Find where the given text appears and provide that cell's center as [X, Y] coordinate. 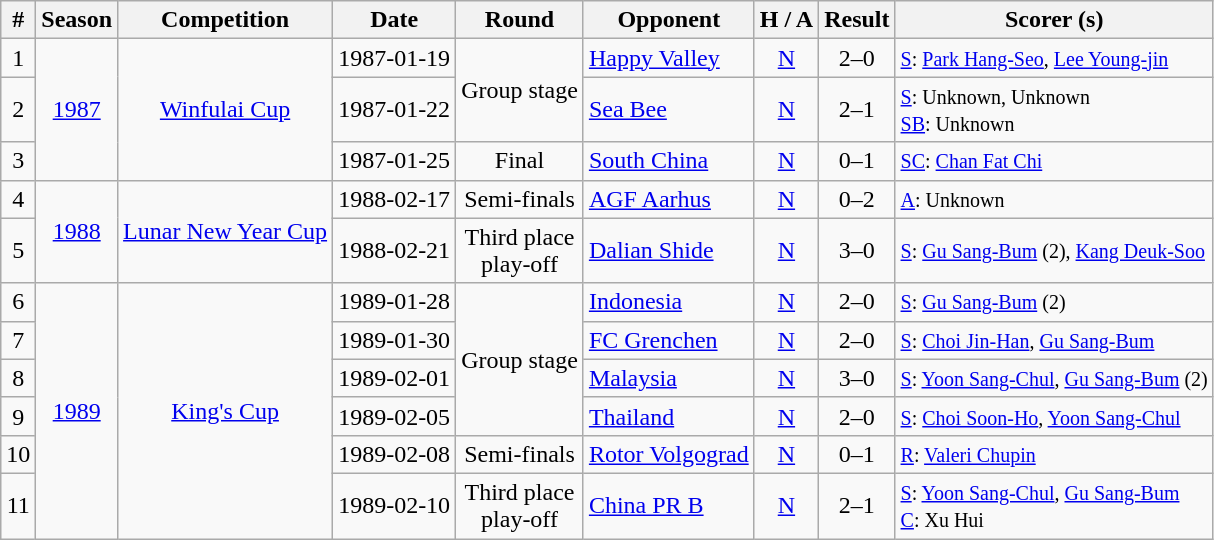
1987-01-19 [394, 58]
S: Gu Sang-Bum (2), Kang Deuk-Soo [1054, 250]
Winfulai Cup [226, 110]
# [18, 20]
1988 [77, 232]
R: Valeri Chupin [1054, 454]
1988-02-21 [394, 250]
6 [18, 302]
2 [18, 110]
11 [18, 506]
Indonesia [668, 302]
Round [520, 20]
8 [18, 378]
5 [18, 250]
Thailand [668, 416]
S: Yoon Sang-Chul, Gu Sang-BumC: Xu Hui [1054, 506]
Lunar New Year Cup [226, 232]
Date [394, 20]
1989-01-28 [394, 302]
H / A [786, 20]
S: Choi Jin-Han, Gu Sang-Bum [1054, 340]
S: Choi Soon-Ho, Yoon Sang-Chul [1054, 416]
1 [18, 58]
Happy Valley [668, 58]
1989-02-01 [394, 378]
7 [18, 340]
King's Cup [226, 410]
S: Yoon Sang-Chul, Gu Sang-Bum (2) [1054, 378]
Malaysia [668, 378]
1988-02-17 [394, 199]
1989-02-05 [394, 416]
3 [18, 161]
S: Unknown, UnknownSB: Unknown [1054, 110]
1989-02-08 [394, 454]
9 [18, 416]
Final [520, 161]
Result [857, 20]
Sea Bee [668, 110]
AGF Aarhus [668, 199]
FC Grenchen [668, 340]
Rotor Volgograd [668, 454]
SC: Chan Fat Chi [1054, 161]
Competition [226, 20]
1987-01-25 [394, 161]
0–2 [857, 199]
1987 [77, 110]
1989-02-10 [394, 506]
Season [77, 20]
10 [18, 454]
Dalian Shide [668, 250]
S: Park Hang-Seo, Lee Young-jin [1054, 58]
South China [668, 161]
China PR B [668, 506]
S: Gu Sang-Bum (2) [1054, 302]
4 [18, 199]
1989 [77, 410]
Scorer (s) [1054, 20]
Opponent [668, 20]
A: Unknown [1054, 199]
1989-01-30 [394, 340]
1987-01-22 [394, 110]
